Pinpoint the cell where the given text exists, returning its (X, Y) midpoint coordinate. 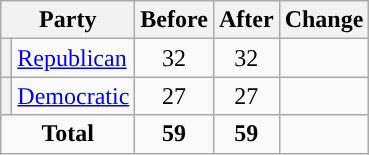
Total (68, 134)
After (246, 20)
Change (324, 20)
Party (68, 20)
Before (174, 20)
Republican (74, 58)
Democratic (74, 96)
